Return [X, Y] of the center of cell containing provided text 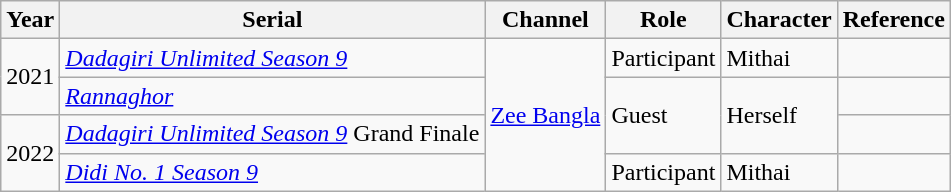
2022 [30, 153]
Guest [664, 115]
Year [30, 20]
Serial [272, 20]
Dadagiri Unlimited Season 9 Grand Finale [272, 134]
Character [779, 20]
Zee Bangla [546, 115]
2021 [30, 77]
Rannaghor [272, 96]
Herself [779, 115]
Didi No. 1 Season 9 [272, 172]
Role [664, 20]
Reference [894, 20]
Dadagiri Unlimited Season 9 [272, 58]
Channel [546, 20]
